Capture the cell that displays the provided text and extract its (X, Y) central coordinate. 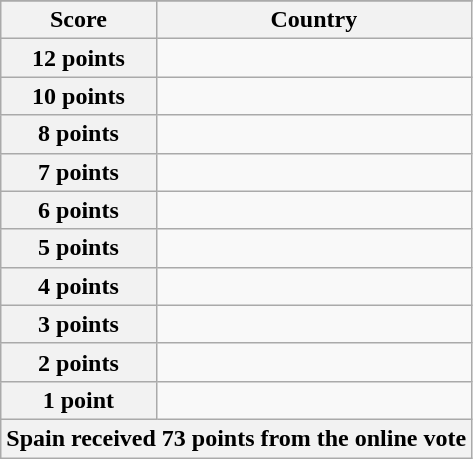
7 points (78, 172)
Country (314, 20)
12 points (78, 58)
8 points (78, 134)
2 points (78, 362)
5 points (78, 248)
6 points (78, 210)
4 points (78, 286)
Spain received 73 points from the online vote (236, 438)
3 points (78, 324)
1 point (78, 400)
Score (78, 20)
10 points (78, 96)
